Capture the cell that displays the provided text and extract its (X, Y) central coordinate. 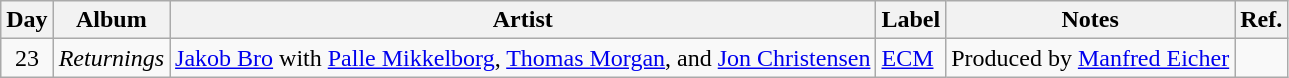
Album (111, 20)
Jakob Bro with Palle Mikkelborg, Thomas Morgan, and Jon Christensen (523, 58)
23 (27, 58)
Ref. (1262, 20)
Notes (1090, 20)
ECM (911, 58)
Returnings (111, 58)
Artist (523, 20)
Produced by Manfred Eicher (1090, 58)
Day (27, 20)
Label (911, 20)
